For the text-containing cell, return its midpoint in [x, y] coordinate format. 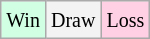
Loss [126, 20]
Draw [72, 20]
Win [24, 20]
